Capture the cell that displays the provided text and extract its [x, y] central coordinate. 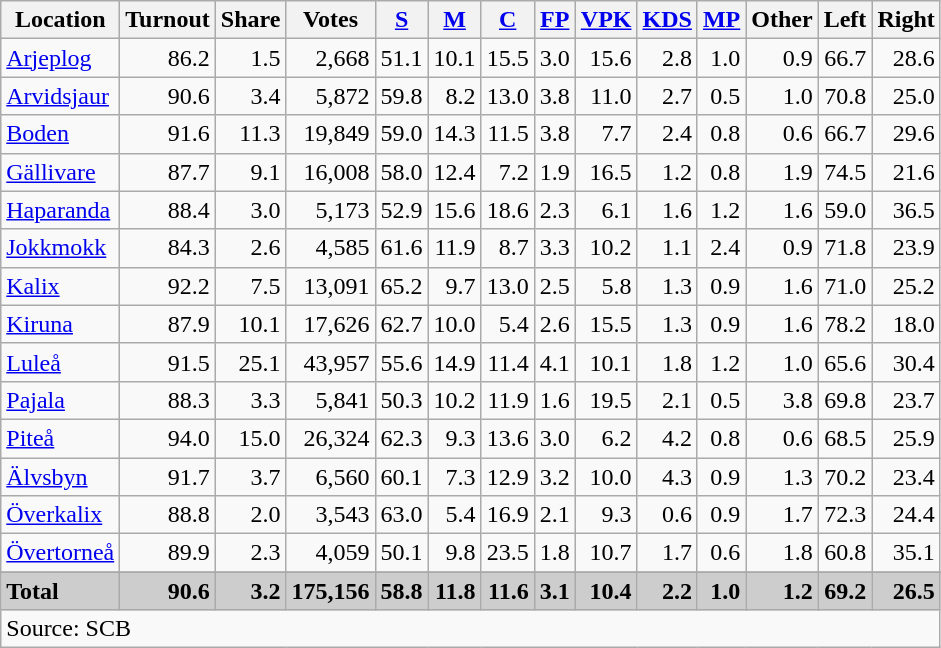
91.7 [168, 477]
59.8 [402, 96]
Boden [60, 134]
60.8 [845, 553]
71.8 [845, 248]
4.3 [667, 477]
2,668 [330, 58]
Älvsbyn [60, 477]
61.6 [402, 248]
84.3 [168, 248]
Kiruna [60, 324]
74.5 [845, 172]
16.5 [606, 172]
25.9 [906, 438]
70.8 [845, 96]
18.0 [906, 324]
36.5 [906, 210]
2.7 [667, 96]
19.5 [606, 400]
50.3 [402, 400]
17,626 [330, 324]
62.7 [402, 324]
91.5 [168, 362]
Location [60, 20]
Votes [330, 20]
51.1 [402, 58]
3,543 [330, 515]
26.5 [906, 591]
62.3 [402, 438]
91.6 [168, 134]
12.9 [508, 477]
2.5 [554, 286]
Jokkmokk [60, 248]
25.0 [906, 96]
18.6 [508, 210]
69.2 [845, 591]
11.8 [454, 591]
Total [60, 591]
Överkalix [60, 515]
16,008 [330, 172]
11.6 [508, 591]
50.1 [402, 553]
Share [250, 20]
3.4 [250, 96]
Gällivare [60, 172]
Övertorneå [60, 553]
7.3 [454, 477]
11.4 [508, 362]
Arjeplog [60, 58]
88.8 [168, 515]
87.7 [168, 172]
175,156 [330, 591]
26,324 [330, 438]
92.2 [168, 286]
25.1 [250, 362]
4.2 [667, 438]
71.0 [845, 286]
65.2 [402, 286]
58.0 [402, 172]
Right [906, 20]
15.0 [250, 438]
5.8 [606, 286]
28.6 [906, 58]
Left [845, 20]
10.7 [606, 553]
7.5 [250, 286]
23.5 [508, 553]
14.3 [454, 134]
2.2 [667, 591]
13.6 [508, 438]
24.4 [906, 515]
35.1 [906, 553]
8.7 [508, 248]
9.1 [250, 172]
7.2 [508, 172]
Source: SCB [471, 629]
13,091 [330, 286]
72.3 [845, 515]
Other [782, 20]
11.5 [508, 134]
58.8 [402, 591]
43,957 [330, 362]
19,849 [330, 134]
Luleå [60, 362]
70.2 [845, 477]
23.7 [906, 400]
Haparanda [60, 210]
16.9 [508, 515]
8.2 [454, 96]
11.0 [606, 96]
2.8 [667, 58]
88.3 [168, 400]
30.4 [906, 362]
89.9 [168, 553]
14.9 [454, 362]
60.1 [402, 477]
68.5 [845, 438]
11.3 [250, 134]
55.6 [402, 362]
21.6 [906, 172]
65.6 [845, 362]
VPK [606, 20]
3.1 [554, 591]
6.2 [606, 438]
Arvidsjaur [60, 96]
S [402, 20]
78.2 [845, 324]
4,585 [330, 248]
25.2 [906, 286]
FP [554, 20]
1.5 [250, 58]
10.4 [606, 591]
6,560 [330, 477]
4.1 [554, 362]
KDS [667, 20]
4,059 [330, 553]
9.8 [454, 553]
3.7 [250, 477]
MP [721, 20]
69.8 [845, 400]
86.2 [168, 58]
1.1 [667, 248]
5,173 [330, 210]
5,872 [330, 96]
Pajala [60, 400]
C [508, 20]
23.9 [906, 248]
23.4 [906, 477]
M [454, 20]
63.0 [402, 515]
6.1 [606, 210]
Kalix [60, 286]
7.7 [606, 134]
2.0 [250, 515]
52.9 [402, 210]
29.6 [906, 134]
88.4 [168, 210]
12.4 [454, 172]
Piteå [60, 438]
94.0 [168, 438]
87.9 [168, 324]
Turnout [168, 20]
5,841 [330, 400]
9.7 [454, 286]
